Extract the [x, y] coordinate from the center of the cell holding the provided text.  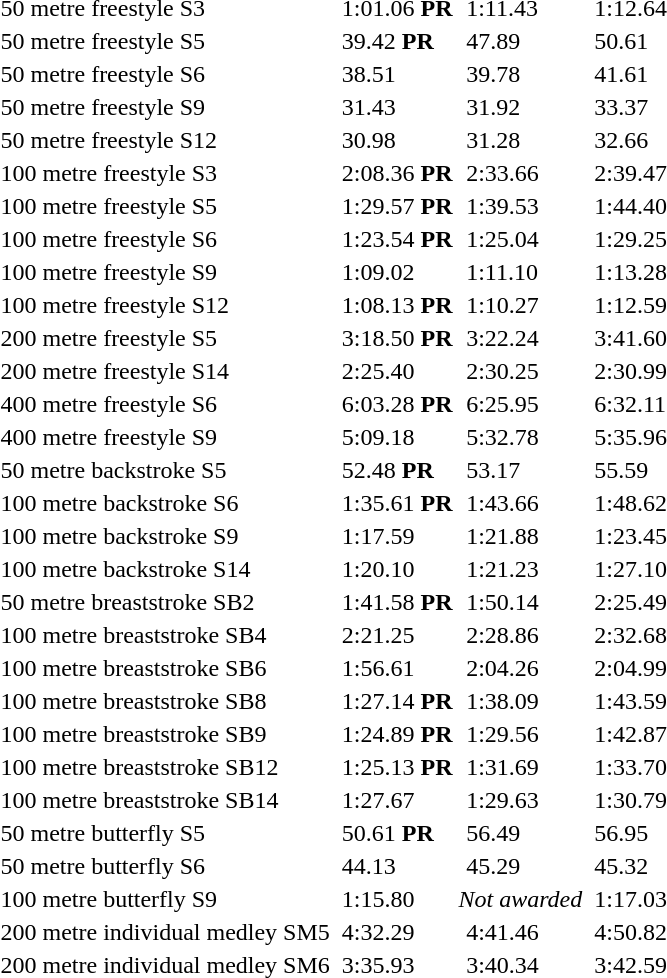
52.48 PR [397, 470]
1:29.56 [524, 734]
5:09.18 [397, 437]
1:21.23 [524, 569]
1:08.13 PR [397, 305]
1:17.59 [397, 536]
1:25.13 PR [397, 767]
2:30.25 [524, 371]
1:11.10 [524, 272]
1:15.80 [397, 899]
39.78 [524, 74]
2:21.25 [397, 635]
56.49 [524, 833]
3:18.50 PR [397, 338]
2:25.40 [397, 371]
45.29 [524, 866]
44.13 [397, 866]
1:21.88 [524, 536]
5:32.78 [524, 437]
1:29.57 PR [397, 206]
31.43 [397, 107]
1:31.69 [524, 767]
6:25.95 [524, 404]
1:39.53 [524, 206]
4:32.29 [397, 932]
50.61 PR [397, 833]
1:43.66 [524, 503]
1:38.09 [524, 701]
2:33.66 [524, 173]
1:10.27 [524, 305]
39.42 PR [397, 41]
1:25.04 [524, 239]
31.92 [524, 107]
2:08.36 PR [397, 173]
1:23.54 PR [397, 239]
1:50.14 [524, 602]
4:41.46 [524, 932]
6:03.28 PR [397, 404]
2:28.86 [524, 635]
53.17 [524, 470]
1:27.14 PR [397, 701]
1:09.02 [397, 272]
1:20.10 [397, 569]
30.98 [397, 140]
1:41.58 PR [397, 602]
2:04.26 [524, 668]
1:29.63 [524, 800]
47.89 [524, 41]
1:24.89 PR [397, 734]
1:56.61 [397, 668]
3:22.24 [524, 338]
1:35.61 PR [397, 503]
38.51 [397, 74]
31.28 [524, 140]
Not awarded [520, 899]
1:27.67 [397, 800]
